Determine the [X, Y] coordinate at the center of the cell enclosing the given text.  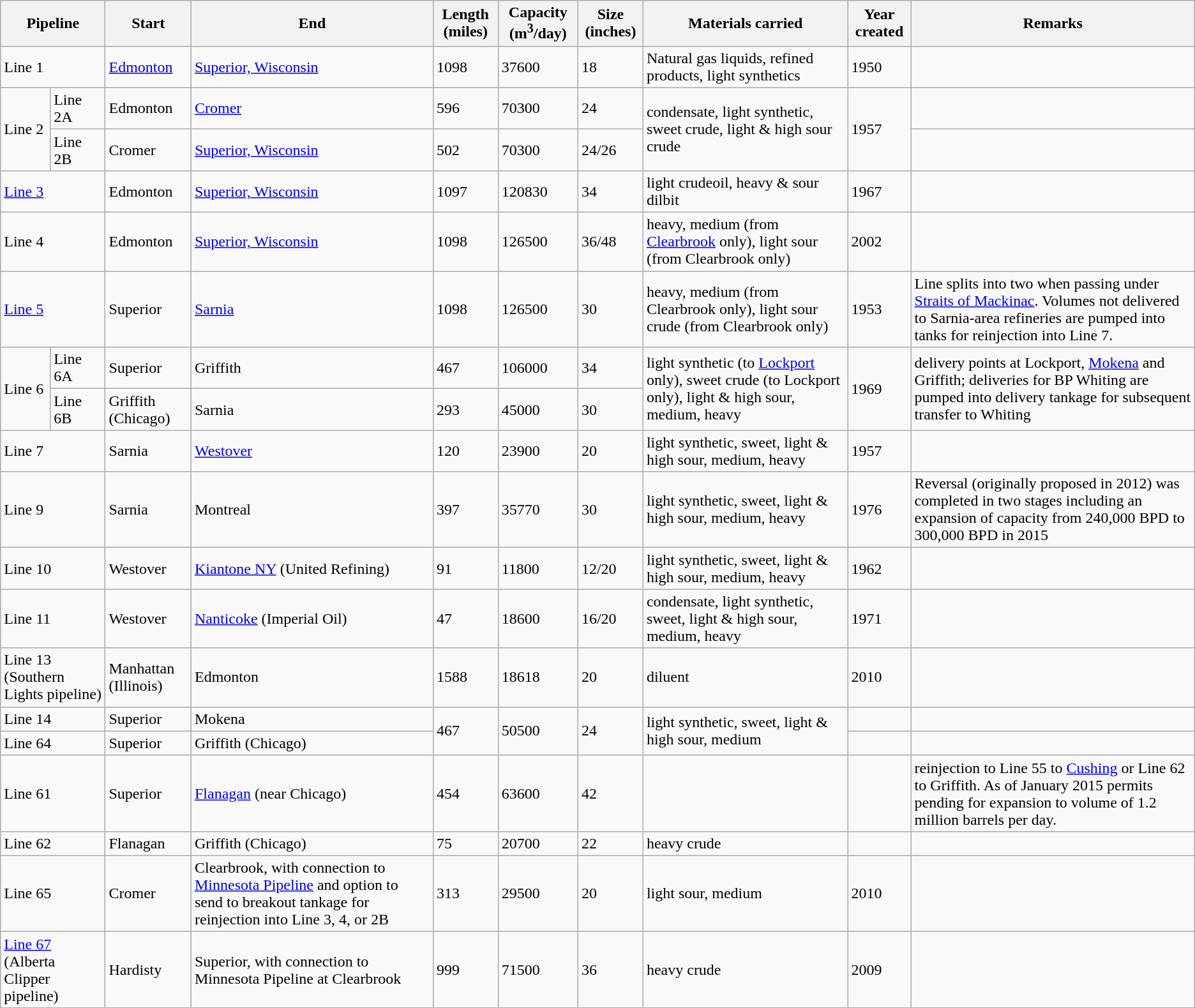
Reversal (originally proposed in 2012) was completed in two stages including an expansion of capacity from 240,000 BPD to 300,000 BPD in 2015 [1053, 509]
Line 6A [78, 368]
23900 [537, 451]
Line 7 [53, 451]
16/20 [610, 619]
1588 [465, 677]
condensate, light synthetic, sweet crude, light & high sour crude [746, 129]
120830 [537, 192]
Line 1 [53, 66]
45000 [537, 410]
Line 2B [78, 149]
12/20 [610, 568]
Line 67 (Alberta Clipper pipeline) [53, 969]
Pipeline [53, 24]
18618 [537, 677]
1971 [880, 619]
Line 2 [26, 129]
Line 11 [53, 619]
35770 [537, 509]
596 [465, 109]
1976 [880, 509]
Line 3 [53, 192]
Superior, with connection to Minnesota Pipeline at Clearbrook [312, 969]
Line 61 [53, 793]
Line 6 [26, 389]
Hardisty [148, 969]
20700 [537, 843]
999 [465, 969]
1950 [880, 66]
24/26 [610, 149]
Montreal [312, 509]
Capacity (m3/day) [537, 24]
Mokena [312, 719]
29500 [537, 894]
36/48 [610, 242]
454 [465, 793]
delivery points at Lockport, Mokena and Griffith; deliveries for BP Whiting are pumped into delivery tankage for subsequent transfer to Whiting [1053, 389]
22 [610, 843]
63600 [537, 793]
Start [148, 24]
50500 [537, 731]
Nanticoke (Imperial Oil) [312, 619]
2002 [880, 242]
71500 [537, 969]
Size (inches) [610, 24]
36 [610, 969]
Clearbrook, with connection to Minnesota Pipeline and option to send to breakout tankage for reinjection into Line 3, 4, or 2B [312, 894]
1967 [880, 192]
Flanagan [148, 843]
Length (miles) [465, 24]
Line 64 [53, 743]
11800 [537, 568]
Line 9 [53, 509]
2009 [880, 969]
1953 [880, 309]
Manhattan (Illinois) [148, 677]
502 [465, 149]
42 [610, 793]
1962 [880, 568]
light synthetic (to Lockport only), sweet crude (to Lockport only), light & high sour, medium, heavy [746, 389]
Remarks [1053, 24]
Natural gas liquids, refined products, light synthetics [746, 66]
condensate, light synthetic, sweet, light & high sour, medium, heavy [746, 619]
75 [465, 843]
120 [465, 451]
Line 10 [53, 568]
Line 14 [53, 719]
Line 13 (Southern Lights pipeline) [53, 677]
Line 4 [53, 242]
Griffith [312, 368]
313 [465, 894]
18600 [537, 619]
Line 5 [53, 309]
End [312, 24]
293 [465, 410]
Kiantone NY (United Refining) [312, 568]
Line 6B [78, 410]
Year created [880, 24]
heavy, medium (from Clearbrook only), light sour (from Clearbrook only) [746, 242]
1097 [465, 192]
Line 65 [53, 894]
light sour, medium [746, 894]
397 [465, 509]
Flanagan (near Chicago) [312, 793]
37600 [537, 66]
106000 [537, 368]
reinjection to Line 55 to Cushing or Line 62 to Griffith. As of January 2015 permits pending for expansion to volume of 1.2 million barrels per day. [1053, 793]
47 [465, 619]
heavy, medium (from Clearbrook only), light sour crude (from Clearbrook only) [746, 309]
Line 62 [53, 843]
91 [465, 568]
light crudeoil, heavy & sour dilbit [746, 192]
Line 2A [78, 109]
light synthetic, sweet, light & high sour, medium [746, 731]
Materials carried [746, 24]
18 [610, 66]
1969 [880, 389]
diluent [746, 677]
